For the text-containing cell, return its midpoint in [x, y] coordinate format. 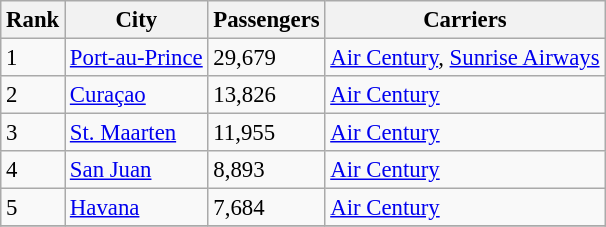
4 [33, 170]
29,679 [266, 58]
5 [33, 208]
Havana [136, 208]
Rank [33, 20]
San Juan [136, 170]
Port-au-Prince [136, 58]
8,893 [266, 170]
7,684 [266, 208]
Curaçao [136, 95]
Carriers [465, 20]
Passengers [266, 20]
1 [33, 58]
3 [33, 133]
11,955 [266, 133]
St. Maarten [136, 133]
13,826 [266, 95]
2 [33, 95]
Air Century, Sunrise Airways [465, 58]
City [136, 20]
